Identify which cell holds the provided text, then report its [X, Y] central coordinate. 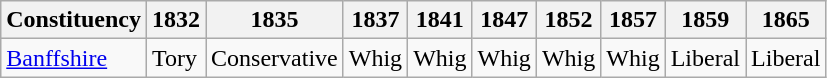
1835 [275, 20]
1832 [176, 20]
1841 [440, 20]
1837 [375, 20]
1865 [786, 20]
Constituency [74, 20]
Banffshire [74, 58]
1859 [705, 20]
1852 [568, 20]
Conservative [275, 58]
1847 [504, 20]
Tory [176, 58]
1857 [633, 20]
